Identify which cell holds the provided text, then report its [X, Y] central coordinate. 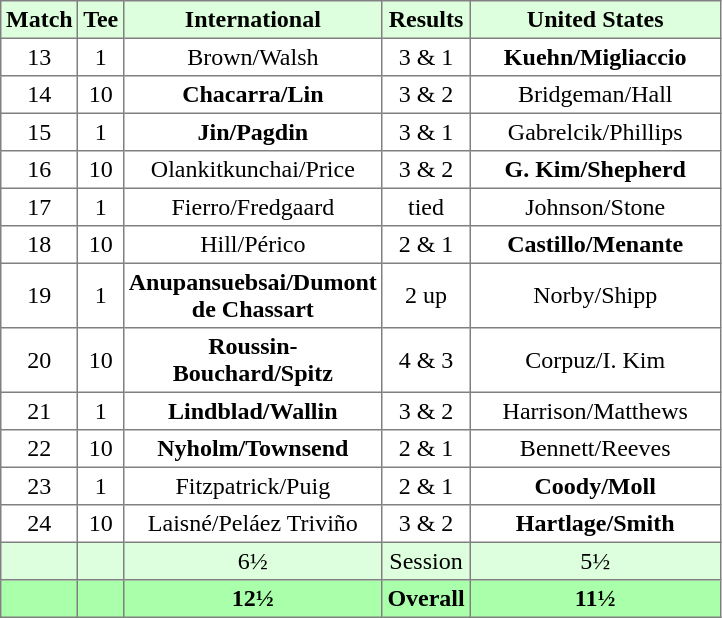
Castillo/Menante [595, 245]
Roussin-Bouchard/Spitz [254, 360]
Chacarra/Lin [254, 95]
Match [40, 20]
16 [40, 170]
2 up [426, 295]
Anupansuebsai/Dumont de Chassart [254, 295]
6½ [254, 561]
22 [40, 449]
United States [595, 20]
Bridgeman/Hall [595, 95]
23 [40, 486]
Coody/Moll [595, 486]
Laisné/Peláez Triviño [254, 524]
Kuehn/Migliaccio [595, 57]
17 [40, 207]
tied [426, 207]
Harrison/Matthews [595, 411]
Corpuz/I. Kim [595, 360]
Norby/Shipp [595, 295]
5½ [595, 561]
15 [40, 132]
Lindblad/Wallin [254, 411]
Results [426, 20]
19 [40, 295]
24 [40, 524]
18 [40, 245]
Fierro/Fredgaard [254, 207]
Bennett/Reeves [595, 449]
Hill/Périco [254, 245]
Fitzpatrick/Puig [254, 486]
G. Kim/Shepherd [595, 170]
Brown/Walsh [254, 57]
Session [426, 561]
13 [40, 57]
11½ [595, 599]
21 [40, 411]
Hartlage/Smith [595, 524]
4 & 3 [426, 360]
14 [40, 95]
20 [40, 360]
Overall [426, 599]
Olankitkunchai/Price [254, 170]
Gabrelcik/Phillips [595, 132]
Nyholm/Townsend [254, 449]
International [254, 20]
Tee [101, 20]
12½ [254, 599]
Johnson/Stone [595, 207]
Jin/Pagdin [254, 132]
